Output the [x, y] coordinate of the center of the cell containing the given text.  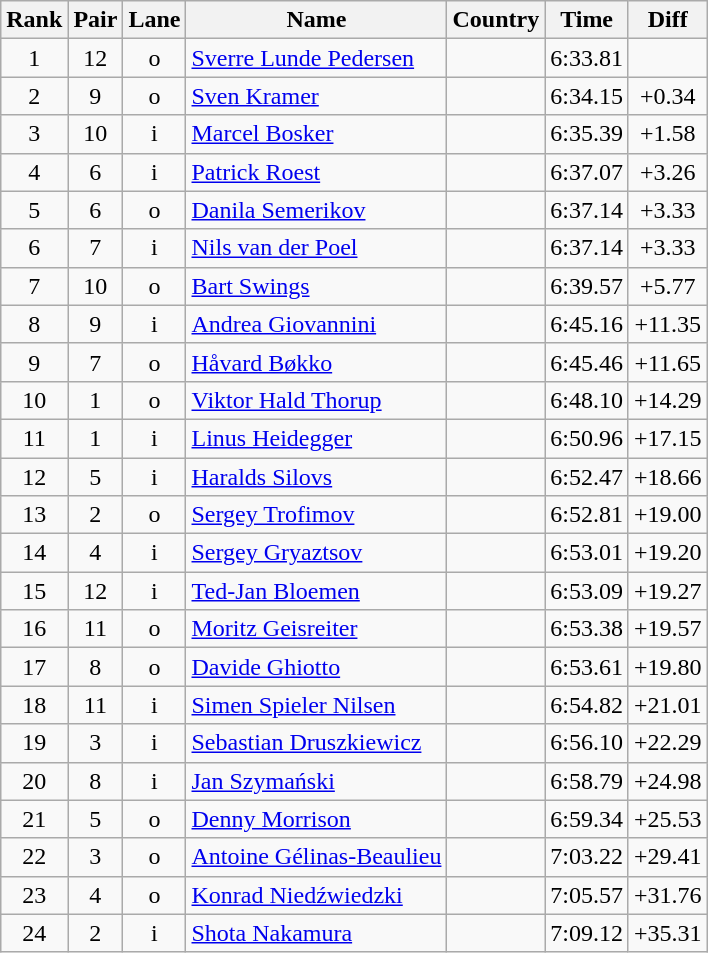
Country [496, 20]
6:59.34 [587, 819]
Viktor Hald Thorup [316, 400]
Name [316, 20]
6:45.16 [587, 324]
+19.57 [668, 629]
6:54.82 [587, 705]
+5.77 [668, 286]
15 [34, 591]
17 [34, 667]
+31.76 [668, 895]
Rank [34, 20]
7:09.12 [587, 933]
6:53.01 [587, 553]
+29.41 [668, 857]
Sergey Trofimov [316, 515]
16 [34, 629]
6:45.46 [587, 362]
+17.15 [668, 438]
Andrea Giovannini [316, 324]
22 [34, 857]
+22.29 [668, 743]
Ted-Jan Bloemen [316, 591]
Nils van der Poel [316, 248]
21 [34, 819]
Sverre Lunde Pedersen [316, 58]
14 [34, 553]
Lane [154, 20]
+3.26 [668, 172]
+0.34 [668, 96]
Davide Ghiotto [316, 667]
6:53.61 [587, 667]
6:34.15 [587, 96]
6:53.38 [587, 629]
Moritz Geisreiter [316, 629]
6:53.09 [587, 591]
Jan Szymański [316, 781]
7:03.22 [587, 857]
Diff [668, 20]
Sven Kramer [316, 96]
13 [34, 515]
6:37.07 [587, 172]
Pair [96, 20]
Konrad Niedźwiedzki [316, 895]
Danila Semerikov [316, 210]
Sergey Gryaztsov [316, 553]
Sebastian Druszkiewicz [316, 743]
+24.98 [668, 781]
6:52.81 [587, 515]
Shota Nakamura [316, 933]
+19.20 [668, 553]
Linus Heidegger [316, 438]
6:58.79 [587, 781]
7:05.57 [587, 895]
Marcel Bosker [316, 134]
23 [34, 895]
6:35.39 [587, 134]
6:48.10 [587, 400]
Haralds Silovs [316, 477]
+25.53 [668, 819]
+14.29 [668, 400]
+19.80 [668, 667]
+19.00 [668, 515]
+35.31 [668, 933]
+11.65 [668, 362]
+1.58 [668, 134]
6:52.47 [587, 477]
20 [34, 781]
18 [34, 705]
Håvard Bøkko [316, 362]
Bart Swings [316, 286]
Patrick Roest [316, 172]
Simen Spieler Nilsen [316, 705]
24 [34, 933]
+11.35 [668, 324]
6:39.57 [587, 286]
19 [34, 743]
6:50.96 [587, 438]
+19.27 [668, 591]
Denny Morrison [316, 819]
Time [587, 20]
Antoine Gélinas-Beaulieu [316, 857]
+18.66 [668, 477]
6:33.81 [587, 58]
6:56.10 [587, 743]
+21.01 [668, 705]
